Extract the [X, Y] coordinate from the center of the cell holding the provided text.  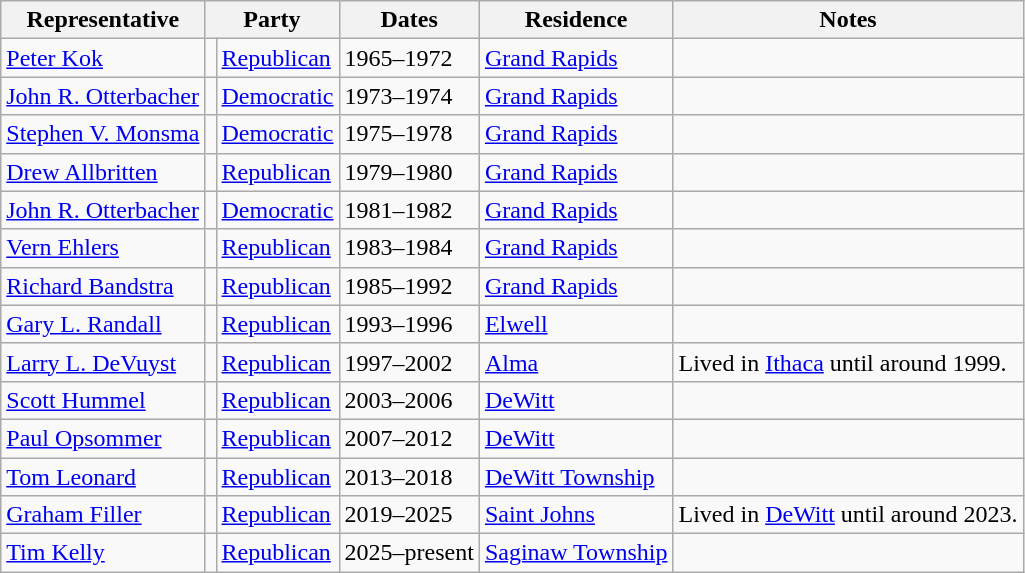
Tom Leonard [103, 477]
1981–1982 [409, 210]
2003–2006 [409, 400]
Tim Kelly [103, 553]
Richard Bandstra [103, 286]
Vern Ehlers [103, 248]
Drew Allbritten [103, 172]
Stephen V. Monsma [103, 134]
1983–1984 [409, 248]
2013–2018 [409, 477]
1985–1992 [409, 286]
Representative [103, 20]
Lived in DeWitt until around 2023. [848, 515]
2007–2012 [409, 438]
Lived in Ithaca until around 1999. [848, 362]
Party [272, 20]
1975–1978 [409, 134]
1993–1996 [409, 324]
Graham Filler [103, 515]
Scott Hummel [103, 400]
Peter Kok [103, 58]
Gary L. Randall [103, 324]
Residence [576, 20]
1997–2002 [409, 362]
DeWitt Township [576, 477]
1979–1980 [409, 172]
Alma [576, 362]
Elwell [576, 324]
Larry L. DeVuyst [103, 362]
Saginaw Township [576, 553]
Paul Opsommer [103, 438]
1973–1974 [409, 96]
Notes [848, 20]
2019–2025 [409, 515]
Dates [409, 20]
Saint Johns [576, 515]
2025–present [409, 553]
1965–1972 [409, 58]
